From the cell containing the given text, extract its center point as (x, y) coordinate. 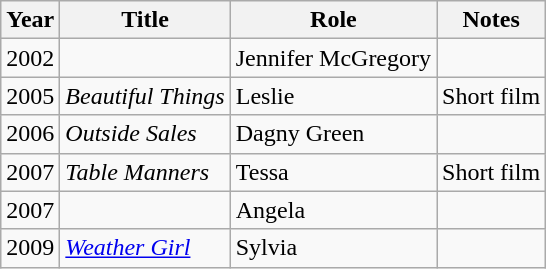
Leslie (333, 96)
Role (333, 20)
2009 (30, 248)
2002 (30, 58)
Angela (333, 210)
Jennifer McGregory (333, 58)
Title (145, 20)
Weather Girl (145, 248)
Tessa (333, 172)
2005 (30, 96)
Sylvia (333, 248)
Notes (492, 20)
Year (30, 20)
Table Manners (145, 172)
Dagny Green (333, 134)
Outside Sales (145, 134)
2006 (30, 134)
Beautiful Things (145, 96)
